Determine the [x, y] coordinate at the center of the cell enclosing the given text.  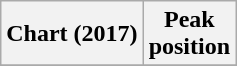
Chart (2017) [72, 34]
Peakposition [189, 34]
